For the text-containing cell, return its midpoint in (x, y) coordinate format. 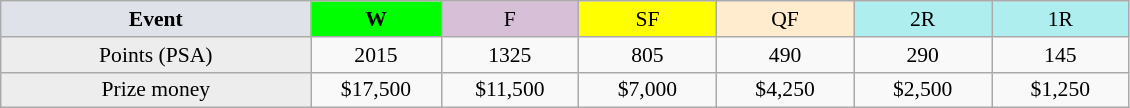
W (376, 19)
1R (1061, 19)
QF (785, 19)
2R (923, 19)
Prize money (156, 90)
F (510, 19)
145 (1061, 55)
Points (PSA) (156, 55)
2015 (376, 55)
$4,250 (785, 90)
805 (648, 55)
Event (156, 19)
$17,500 (376, 90)
1325 (510, 55)
$7,000 (648, 90)
$2,500 (923, 90)
$1,250 (1061, 90)
490 (785, 55)
290 (923, 55)
SF (648, 19)
$11,500 (510, 90)
